For the text-containing cell, return its midpoint in (x, y) coordinate format. 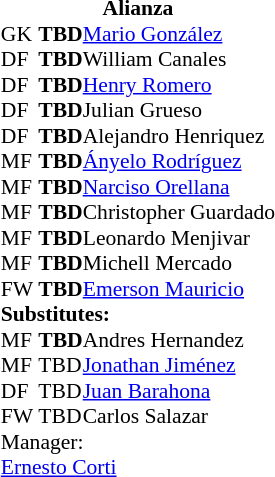
Juan Barahona (179, 390)
Narciso Orellana (179, 186)
Christopher Guardado (179, 212)
Substitutes: (138, 314)
Jonathan Jiménez (179, 365)
Carlos Salazar (179, 416)
Emerson Mauricio (179, 288)
Mario González (179, 33)
Andres Hernandez (179, 339)
Manager: (138, 441)
GK (20, 33)
Ányelo Rodríguez (179, 161)
Michell Mercado (179, 263)
Leonardo Menjivar (179, 237)
Alejandro Henriquez (179, 135)
Julian Grueso (179, 110)
William Canales (179, 59)
Henry Romero (179, 84)
